For the text-containing cell, return its midpoint in [X, Y] coordinate format. 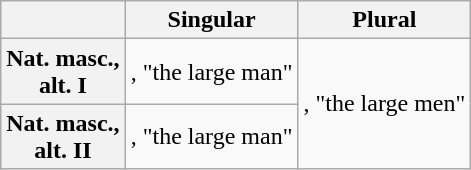
Plural [384, 20]
Nat. masc.,alt. II [63, 136]
, "the large men" [384, 104]
Nat. masc.,alt. I [63, 72]
Singular [212, 20]
